Capture the cell that displays the provided text and extract its (X, Y) central coordinate. 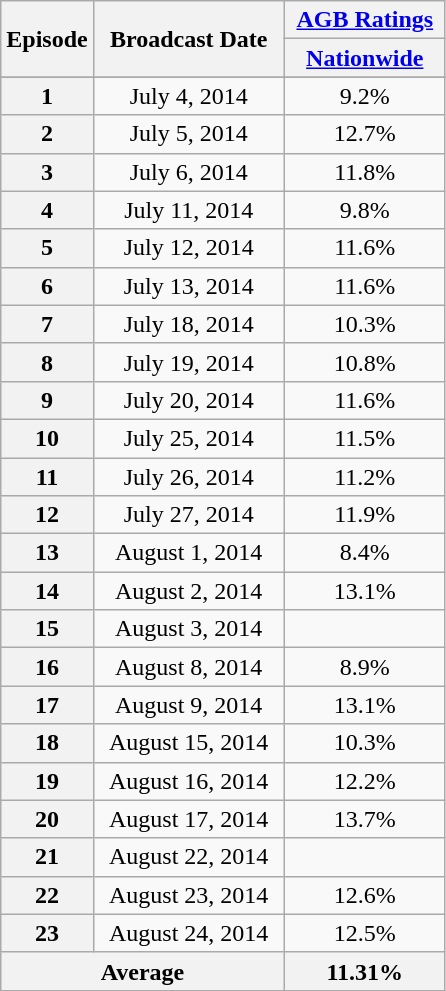
July 4, 2014 (188, 96)
14 (47, 591)
August 2, 2014 (188, 591)
11.5% (364, 438)
7 (47, 324)
July 27, 2014 (188, 515)
6 (47, 286)
13 (47, 553)
2 (47, 134)
8 (47, 362)
July 25, 2014 (188, 438)
August 15, 2014 (188, 743)
9.8% (364, 210)
13.7% (364, 819)
Nationwide (364, 58)
8.4% (364, 553)
July 19, 2014 (188, 362)
22 (47, 895)
16 (47, 667)
12 (47, 515)
20 (47, 819)
August 9, 2014 (188, 705)
15 (47, 629)
August 17, 2014 (188, 819)
Average (143, 971)
August 23, 2014 (188, 895)
9.2% (364, 96)
1 (47, 96)
August 22, 2014 (188, 857)
July 5, 2014 (188, 134)
July 6, 2014 (188, 172)
5 (47, 248)
12.2% (364, 781)
10.8% (364, 362)
12.5% (364, 933)
11.2% (364, 477)
July 18, 2014 (188, 324)
July 11, 2014 (188, 210)
Episode (47, 39)
11 (47, 477)
July 20, 2014 (188, 400)
8.9% (364, 667)
August 1, 2014 (188, 553)
July 26, 2014 (188, 477)
July 13, 2014 (188, 286)
10 (47, 438)
July 12, 2014 (188, 248)
4 (47, 210)
9 (47, 400)
17 (47, 705)
August 16, 2014 (188, 781)
11.9% (364, 515)
21 (47, 857)
August 24, 2014 (188, 933)
19 (47, 781)
11.8% (364, 172)
12.6% (364, 895)
18 (47, 743)
August 3, 2014 (188, 629)
12.7% (364, 134)
August 8, 2014 (188, 667)
11.31% (364, 971)
AGB Ratings (364, 20)
3 (47, 172)
23 (47, 933)
Broadcast Date (188, 39)
